Determine the (x, y) coordinate at the center of the cell enclosing the given text.  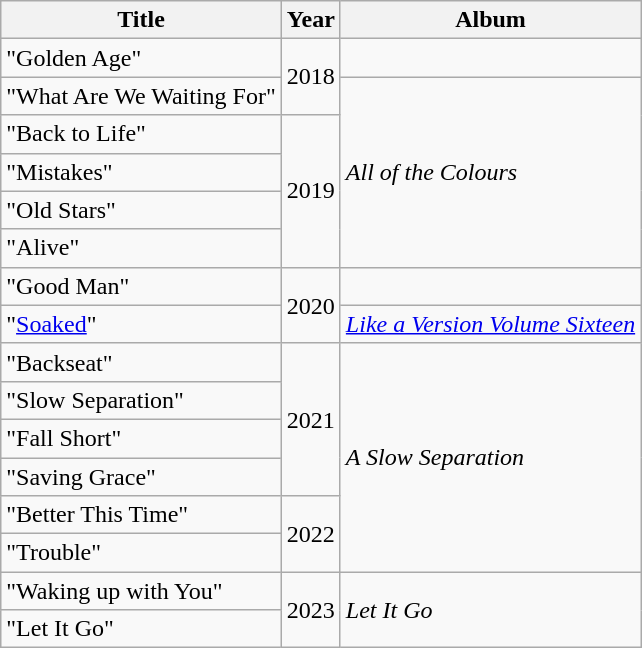
"Alive" (142, 248)
"Golden Age" (142, 58)
2020 (310, 305)
"Saving Grace" (142, 477)
"Slow Separation" (142, 400)
"Let It Go" (142, 629)
2023 (310, 610)
"Mistakes" (142, 172)
"Soaked" (142, 324)
Album (490, 20)
Let It Go (490, 610)
2022 (310, 534)
"Fall Short" (142, 438)
Year (310, 20)
A Slow Separation (490, 457)
"Backseat" (142, 362)
2019 (310, 191)
"Old Stars" (142, 210)
Title (142, 20)
"Back to Life" (142, 134)
Like a Version Volume Sixteen (490, 324)
2021 (310, 419)
"What Are We Waiting For" (142, 96)
"Good Man" (142, 286)
2018 (310, 77)
"Better This Time" (142, 515)
All of the Colours (490, 172)
"Waking up with You" (142, 591)
"Trouble" (142, 553)
